Determine the (X, Y) coordinate at the center of the cell enclosing the given text.  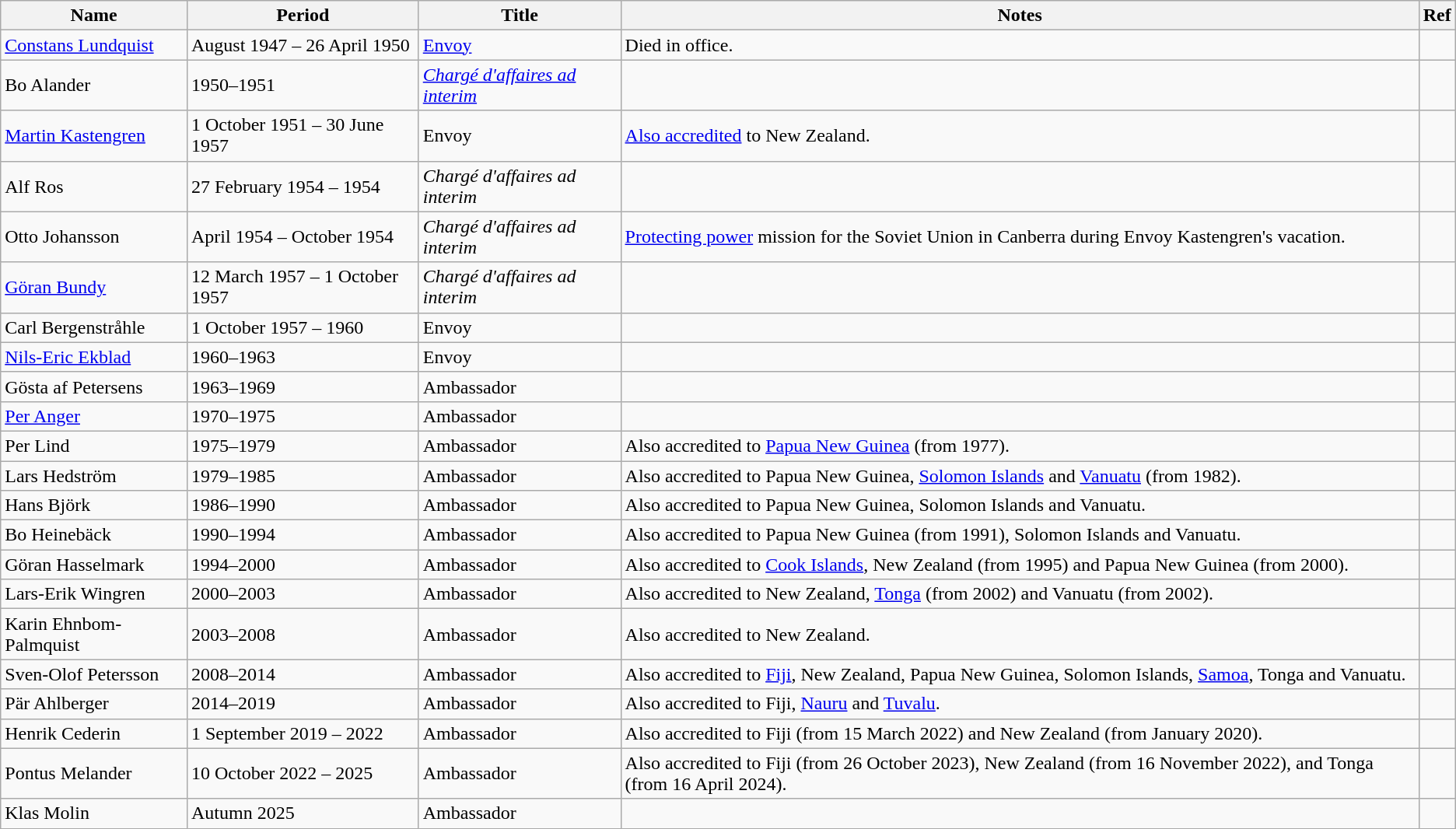
Per Lind (94, 446)
1990–1994 (303, 535)
1960–1963 (303, 357)
1994–2000 (303, 565)
Pär Ahlberger (94, 704)
12 March 1957 – 1 October 1957 (303, 288)
Also accredited to Fiji (from 15 March 2022) and New Zealand (from January 2020). (1020, 733)
Also accredited to Papua New Guinea (from 1991), Solomon Islands and Vanuatu. (1020, 535)
Also accredited to New Zealand, Tonga (from 2002) and Vanuatu (from 2002). (1020, 594)
Otto Johansson (94, 236)
1 October 1951 – 30 June 1957 (303, 135)
Bo Alander (94, 86)
1 October 1957 – 1960 (303, 327)
1950–1951 (303, 86)
Nils-Eric Ekblad (94, 357)
Also accredited to Papua New Guinea (from 1977). (1020, 446)
1986–1990 (303, 505)
1975–1979 (303, 446)
Hans Björk (94, 505)
Notes (1020, 16)
Also accredited to Papua New Guinea, Solomon Islands and Vanuatu (from 1982). (1020, 475)
Also accredited to Fiji, Nauru and Tuvalu. (1020, 704)
2003–2008 (303, 635)
Sven-Olof Petersson (94, 674)
Klas Molin (94, 813)
Title (520, 16)
2000–2003 (303, 594)
Alf Ros (94, 187)
2008–2014 (303, 674)
April 1954 – October 1954 (303, 236)
Karin Ehnbom-Palmquist (94, 635)
Göran Bundy (94, 288)
1 September 2019 – 2022 (303, 733)
Gösta af Petersens (94, 387)
Henrik Cederin (94, 733)
Lars-Erik Wingren (94, 594)
27 February 1954 – 1954 (303, 187)
Died in office. (1020, 45)
Göran Hasselmark (94, 565)
10 October 2022 – 2025 (303, 773)
Name (94, 16)
1979–1985 (303, 475)
Martin Kastengren (94, 135)
Autumn 2025 (303, 813)
Also accredited to Cook Islands, New Zealand (from 1995) and Papua New Guinea (from 2000). (1020, 565)
2014–2019 (303, 704)
1970–1975 (303, 416)
Also accredited to Fiji (from 26 October 2023), New Zealand (from 16 November 2022), and Tonga (from 16 April 2024). (1020, 773)
Also accredited to Papua New Guinea, Solomon Islands and Vanuatu. (1020, 505)
Pontus Melander (94, 773)
Protecting power mission for the Soviet Union in Canberra during Envoy Kastengren's vacation. (1020, 236)
Period (303, 16)
Carl Bergenstråhle (94, 327)
1963–1969 (303, 387)
August 1947 – 26 April 1950 (303, 45)
Per Anger (94, 416)
Lars Hedström (94, 475)
Also accredited to Fiji, New Zealand, Papua New Guinea, Solomon Islands, Samoa, Tonga and Vanuatu. (1020, 674)
Bo Heinebäck (94, 535)
Constans Lundquist (94, 45)
Ref (1437, 16)
